Output the [x, y] coordinate of the center of the cell containing the given text.  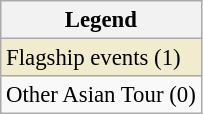
Legend [101, 20]
Flagship events (1) [101, 58]
Other Asian Tour (0) [101, 95]
